Find where the given text appears and provide that cell's center as (x, y) coordinate. 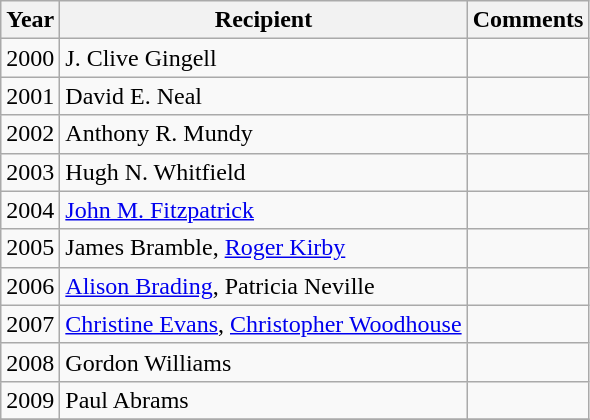
Hugh N. Whitfield (264, 172)
Anthony R. Mundy (264, 134)
2004 (30, 210)
Comments (528, 20)
2000 (30, 58)
2001 (30, 96)
David E. Neal (264, 96)
Recipient (264, 20)
2006 (30, 286)
J. Clive Gingell (264, 58)
2008 (30, 362)
Alison Brading, Patricia Neville (264, 286)
Christine Evans, Christopher Woodhouse (264, 324)
Paul Abrams (264, 400)
John M. Fitzpatrick (264, 210)
Gordon Williams (264, 362)
2007 (30, 324)
2009 (30, 400)
James Bramble, Roger Kirby (264, 248)
2005 (30, 248)
Year (30, 20)
2002 (30, 134)
2003 (30, 172)
